From the cell containing the given text, extract its center point as (X, Y) coordinate. 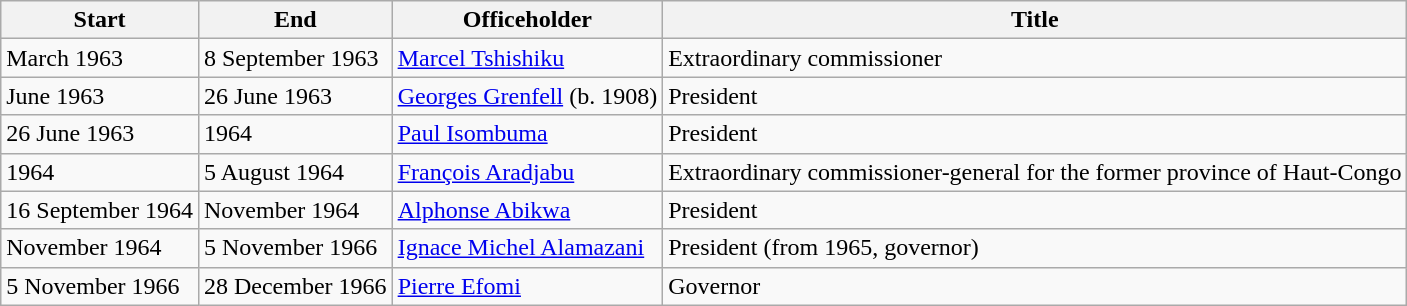
Paul Isombuma (528, 134)
End (295, 20)
Pierre Efomi (528, 286)
March 1963 (100, 58)
Title (1035, 20)
President (from 1965, governor) (1035, 248)
28 December 1966 (295, 286)
Start (100, 20)
16 September 1964 (100, 210)
François Aradjabu (528, 172)
June 1963 (100, 96)
Governor (1035, 286)
Alphonse Abikwa (528, 210)
Georges Grenfell (b. 1908) (528, 96)
Officeholder (528, 20)
Ignace Michel Alamazani (528, 248)
Extraordinary commissioner-general for the former province of Haut-Congo (1035, 172)
Marcel Tshishiku (528, 58)
Extraordinary commissioner (1035, 58)
5 August 1964 (295, 172)
8 September 1963 (295, 58)
